Provide the (x, y) coordinate of the cell's center where the given text is located.  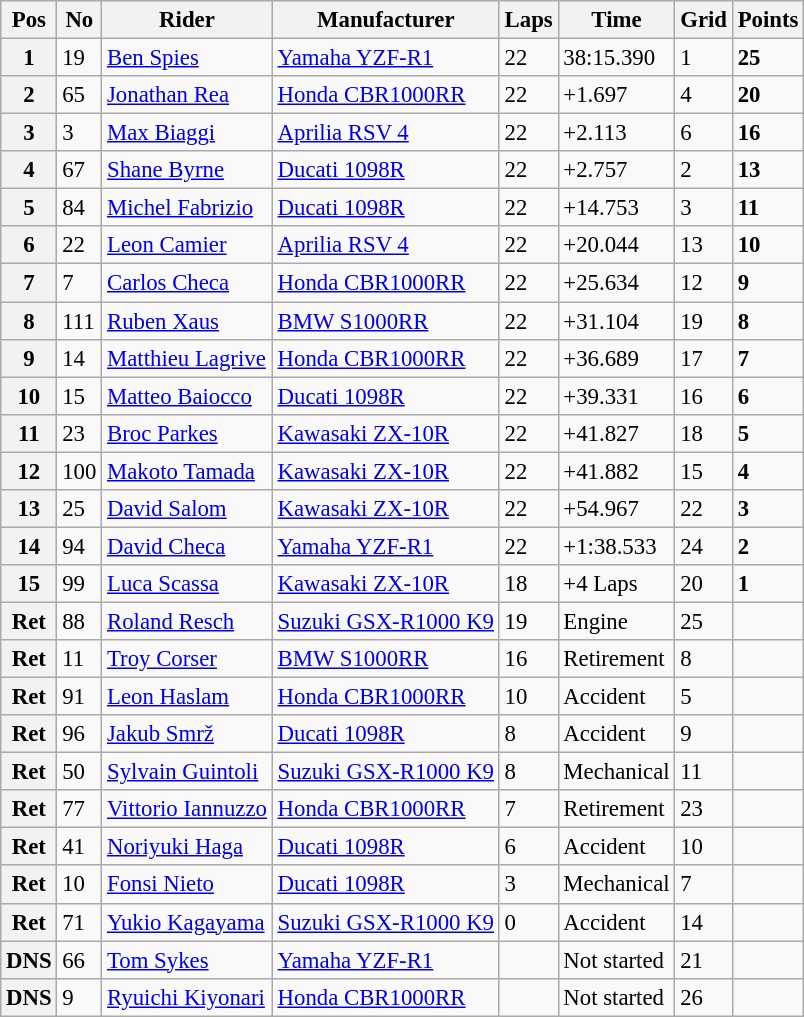
David Checa (188, 546)
+36.689 (616, 358)
71 (80, 922)
Points (768, 20)
94 (80, 546)
+4 Laps (616, 584)
21 (704, 960)
Shane Byrne (188, 170)
Leon Camier (188, 245)
+20.044 (616, 245)
Noriyuki Haga (188, 847)
24 (704, 546)
Grid (704, 20)
Rider (188, 20)
Sylvain Guintoli (188, 772)
+1.697 (616, 95)
Broc Parkes (188, 433)
Fonsi Nieto (188, 885)
No (80, 20)
96 (80, 734)
111 (80, 321)
+1:38.533 (616, 546)
Luca Scassa (188, 584)
Leon Haslam (188, 697)
Troy Corser (188, 659)
66 (80, 960)
Yukio Kagayama (188, 922)
Matteo Baiocco (188, 396)
91 (80, 697)
50 (80, 772)
Jonathan Rea (188, 95)
Pos (29, 20)
99 (80, 584)
+41.827 (616, 433)
+31.104 (616, 321)
77 (80, 809)
41 (80, 847)
Tom Sykes (188, 960)
Ruben Xaus (188, 321)
David Salom (188, 509)
+54.967 (616, 509)
Laps (528, 20)
+2.113 (616, 133)
Roland Resch (188, 621)
Max Biaggi (188, 133)
Matthieu Lagrive (188, 358)
Carlos Checa (188, 283)
Jakub Smrž (188, 734)
67 (80, 170)
Time (616, 20)
100 (80, 471)
+14.753 (616, 208)
Michel Fabrizio (188, 208)
+39.331 (616, 396)
17 (704, 358)
38:15.390 (616, 58)
+41.882 (616, 471)
0 (528, 922)
Ryuichi Kiyonari (188, 997)
Engine (616, 621)
88 (80, 621)
+25.634 (616, 283)
Makoto Tamada (188, 471)
Manufacturer (386, 20)
65 (80, 95)
Vittorio Iannuzzo (188, 809)
+2.757 (616, 170)
26 (704, 997)
84 (80, 208)
Ben Spies (188, 58)
